Search for the cell housing the specified text and yield its (X, Y) center coordinate. 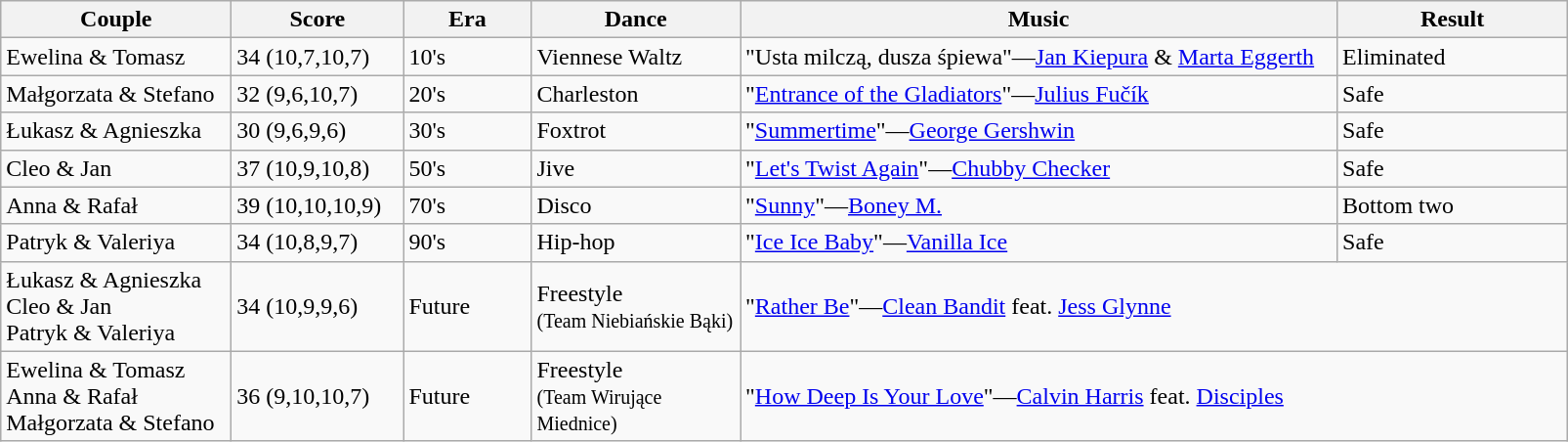
Freestyle(Team Niebiańskie Bąki) (636, 306)
"Rather Be"—Clean Bandit feat. Jess Glynne (1155, 306)
"Summertime"—George Gershwin (1039, 131)
Viennese Waltz (636, 57)
34 (10,7,10,7) (318, 57)
Dance (636, 20)
30's (467, 131)
70's (467, 205)
Score (318, 20)
10's (467, 57)
Łukasz & Agnieszka (116, 131)
"Usta milczą, dusza śpiewa"—Jan Kiepura & Marta Eggerth (1039, 57)
Freestyle(Team Wirujące Miednice) (636, 396)
30 (9,6,9,6) (318, 131)
Jive (636, 168)
Disco (636, 205)
Hip-hop (636, 243)
"Ice Ice Baby"—Vanilla Ice (1039, 243)
34 (10,8,9,7) (318, 243)
Ewelina & TomaszAnna & RafałMałgorzata & Stefano (116, 396)
39 (10,10,10,9) (318, 205)
36 (9,10,10,7) (318, 396)
34 (10,9,9,6) (318, 306)
"Sunny"—Boney M. (1039, 205)
Anna & Rafał (116, 205)
50's (467, 168)
"How Deep Is Your Love"—Calvin Harris feat. Disciples (1155, 396)
Era (467, 20)
20's (467, 94)
Ewelina & Tomasz (116, 57)
Couple (116, 20)
90's (467, 243)
Cleo & Jan (116, 168)
"Let's Twist Again"—Chubby Checker (1039, 168)
Foxtrot (636, 131)
Eliminated (1453, 57)
Patryk & Valeriya (116, 243)
Result (1453, 20)
37 (10,9,10,8) (318, 168)
Music (1039, 20)
Małgorzata & Stefano (116, 94)
Bottom two (1453, 205)
"Entrance of the Gladiators"—Julius Fučík (1039, 94)
Charleston (636, 94)
32 (9,6,10,7) (318, 94)
Łukasz & AgnieszkaCleo & JanPatryk & Valeriya (116, 306)
